Locate the cell with the specified text and output its (X, Y) center coordinate. 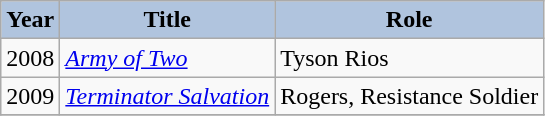
Year (30, 20)
Terminator Salvation (168, 96)
Rogers, Resistance Soldier (410, 96)
Role (410, 20)
Army of Two (168, 58)
Tyson Rios (410, 58)
Title (168, 20)
2008 (30, 58)
2009 (30, 96)
